Extract the (X, Y) coordinate from the center of the cell holding the provided text.  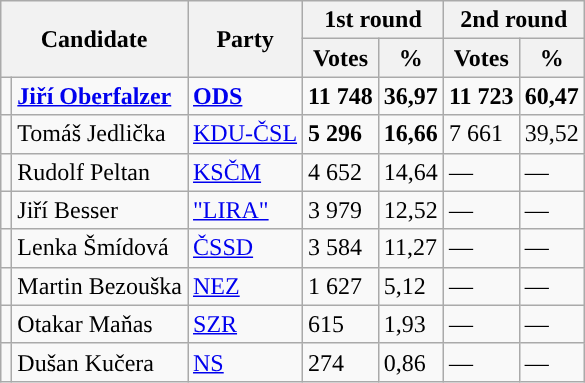
Rudolf Peltan (100, 172)
274 (341, 362)
KDU-ČSL (246, 134)
KSČM (246, 172)
1 627 (341, 286)
Jiří Besser (100, 210)
Dušan Kučera (100, 362)
NEZ (246, 286)
1st round (374, 20)
Lenka Šmídová (100, 248)
SZR (246, 324)
4 652 (341, 172)
Otakar Maňas (100, 324)
Candidate (94, 39)
11,27 (410, 248)
NS (246, 362)
2nd round (514, 20)
39,52 (552, 134)
7 661 (481, 134)
Tomáš Jedlička (100, 134)
3 584 (341, 248)
16,66 (410, 134)
36,97 (410, 96)
5 296 (341, 134)
5,12 (410, 286)
11 723 (481, 96)
Party (246, 39)
Martin Bezouška (100, 286)
1,93 (410, 324)
615 (341, 324)
ČSSD (246, 248)
60,47 (552, 96)
"LIRA" (246, 210)
14,64 (410, 172)
Jiří Oberfalzer (100, 96)
0,86 (410, 362)
3 979 (341, 210)
ODS (246, 96)
11 748 (341, 96)
12,52 (410, 210)
